Provide the [x, y] coordinate of the cell's center where the given text is located.  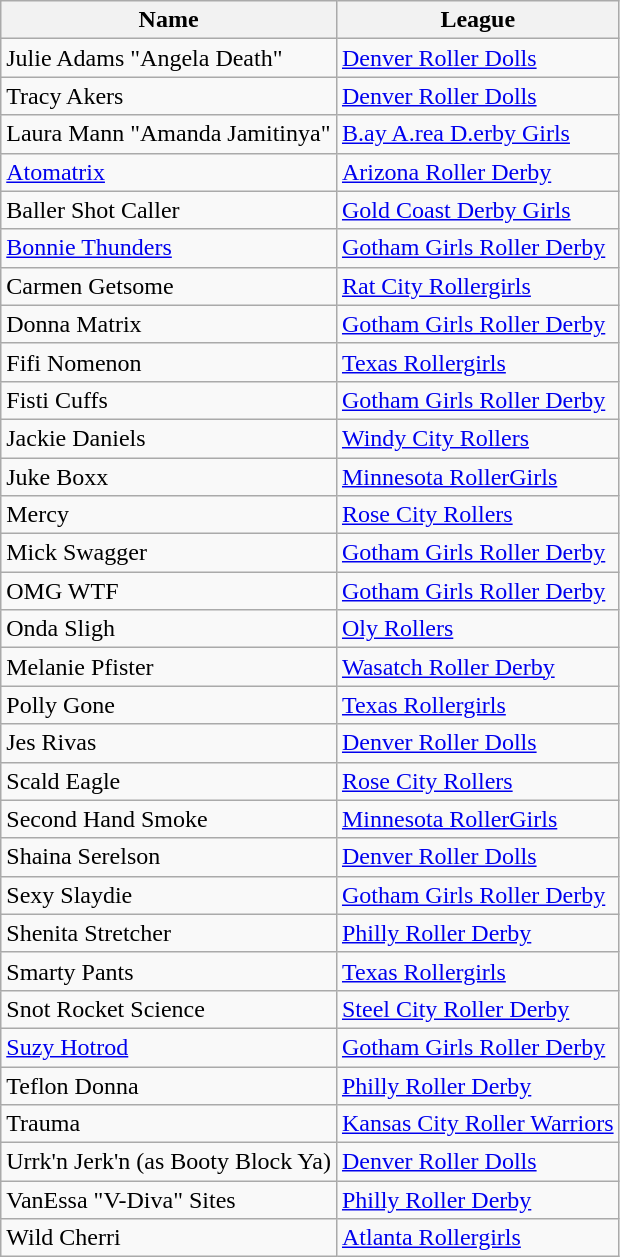
Donna Matrix [169, 324]
Onda Sligh [169, 629]
Shenita Stretcher [169, 933]
Suzy Hotrod [169, 1047]
Baller Shot Caller [169, 210]
Scald Eagle [169, 781]
Arizona Roller Derby [478, 172]
Carmen Getsome [169, 286]
Second Hand Smoke [169, 819]
Polly Gone [169, 705]
VanEssa "V-Diva" Sites [169, 1200]
League [478, 20]
Windy City Rollers [478, 438]
Name [169, 20]
Fisti Cuffs [169, 400]
Mercy [169, 515]
Wasatch Roller Derby [478, 667]
Atlanta Rollergirls [478, 1238]
Bonnie Thunders [169, 248]
Laura Mann "Amanda Jamitinya" [169, 134]
Tracy Akers [169, 96]
Atomatrix [169, 172]
Teflon Donna [169, 1085]
Melanie Pfister [169, 667]
Smarty Pants [169, 971]
Jes Rivas [169, 743]
Kansas City Roller Warriors [478, 1124]
Urrk'n Jerk'n (as Booty Block Ya) [169, 1162]
Oly Rollers [478, 629]
Trauma [169, 1124]
Rat City Rollergirls [478, 286]
Julie Adams "Angela Death" [169, 58]
Mick Swagger [169, 553]
Juke Boxx [169, 477]
Jackie Daniels [169, 438]
Gold Coast Derby Girls [478, 210]
Shaina Serelson [169, 857]
Wild Cherri [169, 1238]
B.ay A.rea D.erby Girls [478, 134]
Steel City Roller Derby [478, 1009]
Snot Rocket Science [169, 1009]
Fifi Nomenon [169, 362]
OMG WTF [169, 591]
Sexy Slaydie [169, 895]
